Scan for the cell matching the given text and deliver its (X, Y) coordinate at center. 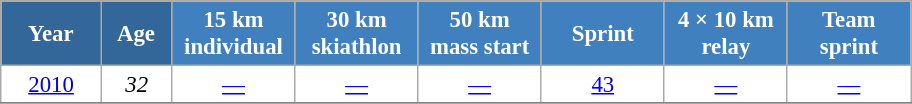
2010 (52, 85)
43 (602, 85)
Sprint (602, 34)
32 (136, 85)
15 km individual (234, 34)
Age (136, 34)
4 × 10 km relay (726, 34)
Team sprint (848, 34)
Year (52, 34)
30 km skiathlon (356, 34)
50 km mass start (480, 34)
